Output the (X, Y) coordinate of the center of the cell containing the given text.  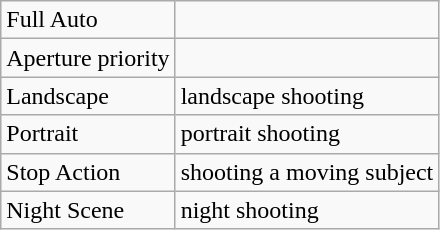
Landscape (88, 96)
Stop Action (88, 172)
shooting a moving subject (307, 172)
Full Auto (88, 20)
portrait shooting (307, 134)
landscape shooting (307, 96)
Portrait (88, 134)
Aperture priority (88, 58)
Night Scene (88, 210)
night shooting (307, 210)
